Locate the cell with the specified text and output its (x, y) center coordinate. 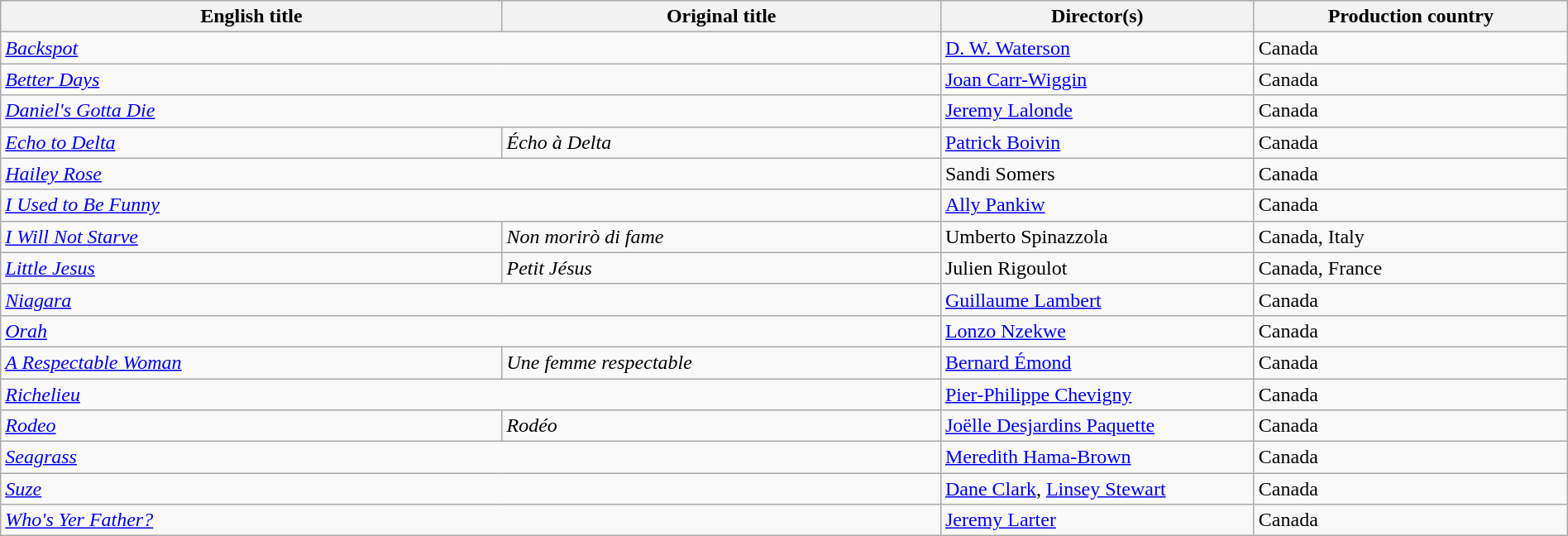
Backspot (471, 48)
Canada, Italy (1411, 237)
Guillaume Lambert (1097, 299)
Rodéo (721, 426)
Suze (471, 489)
Pier-Philippe Chevigny (1097, 395)
Sandi Somers (1097, 174)
English title (251, 17)
Production country (1411, 17)
Hailey Rose (471, 174)
I Will Not Starve (251, 237)
Bernard Émond (1097, 362)
Daniel's Gotta Die (471, 111)
Jeremy Lalonde (1097, 111)
Non morirò di fame (721, 237)
Meredith Hama-Brown (1097, 457)
Joan Carr-Wiggin (1097, 79)
Canada, France (1411, 268)
Écho à Delta (721, 142)
Joëlle Desjardins Paquette (1097, 426)
Original title (721, 17)
Une femme respectable (721, 362)
Ally Pankiw (1097, 205)
A Respectable Woman (251, 362)
Patrick Boivin (1097, 142)
Umberto Spinazzola (1097, 237)
Who's Yer Father? (471, 520)
Director(s) (1097, 17)
Jeremy Larter (1097, 520)
Rodeo (251, 426)
D. W. Waterson (1097, 48)
Orah (471, 331)
I Used to Be Funny (471, 205)
Dane Clark, Linsey Stewart (1097, 489)
Petit Jésus (721, 268)
Richelieu (471, 395)
Little Jesus (251, 268)
Echo to Delta (251, 142)
Lonzo Nzekwe (1097, 331)
Seagrass (471, 457)
Niagara (471, 299)
Better Days (471, 79)
Julien Rigoulot (1097, 268)
